Determine the (X, Y) coordinate at the center of the cell enclosing the given text.  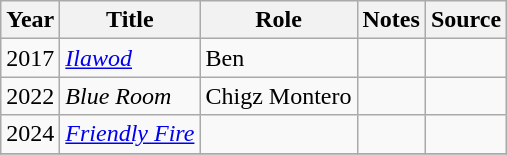
2017 (30, 58)
Ben (278, 58)
2022 (30, 96)
2024 (30, 134)
Ilawod (130, 58)
Friendly Fire (130, 134)
Year (30, 20)
Source (466, 20)
Title (130, 20)
Role (278, 20)
Notes (391, 20)
Chigz Montero (278, 96)
Blue Room (130, 96)
